Search for the cell housing the specified text and yield its [X, Y] center coordinate. 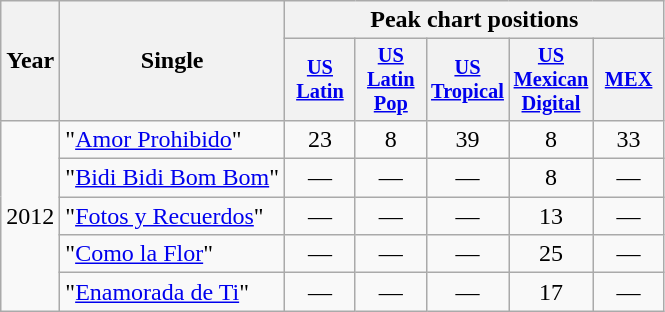
Peak chart positions [475, 20]
"Como la Flor" [172, 254]
23 [320, 139]
US Mexican Digital [551, 80]
"Fotos y Recuerdos" [172, 216]
17 [551, 292]
25 [551, 254]
"Amor Prohibido" [172, 139]
"Enamorada de Ti" [172, 292]
39 [468, 139]
33 [628, 139]
Year [30, 61]
2012 [30, 215]
"Bidi Bidi Bom Bom" [172, 178]
US Tropical [468, 80]
Single [172, 61]
US Latin Pop [390, 80]
MEX [628, 80]
13 [551, 216]
US Latin [320, 80]
